From the cell containing the given text, extract its center point as [x, y] coordinate. 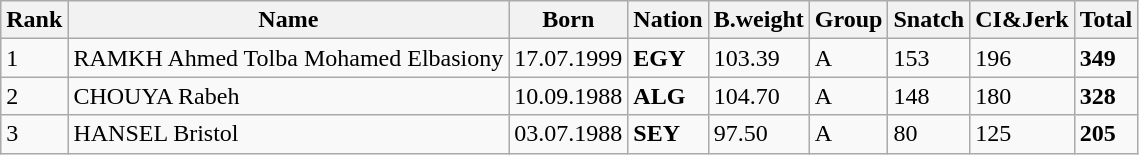
1 [34, 58]
Snatch [929, 20]
CI&Jerk [1022, 20]
125 [1022, 134]
RAMKH Ahmed Tolba Mohamed Elbasiony [288, 58]
10.09.1988 [568, 96]
205 [1106, 134]
103.39 [758, 58]
SEY [668, 134]
180 [1022, 96]
Nation [668, 20]
349 [1106, 58]
Name [288, 20]
ALG [668, 96]
153 [929, 58]
328 [1106, 96]
104.70 [758, 96]
80 [929, 134]
03.07.1988 [568, 134]
EGY [668, 58]
97.50 [758, 134]
2 [34, 96]
148 [929, 96]
Total [1106, 20]
CHOUYA Rabeh [288, 96]
B.weight [758, 20]
Group [848, 20]
Born [568, 20]
196 [1022, 58]
Rank [34, 20]
3 [34, 134]
HANSEL Bristol [288, 134]
17.07.1999 [568, 58]
